Capture the cell that displays the provided text and extract its (X, Y) central coordinate. 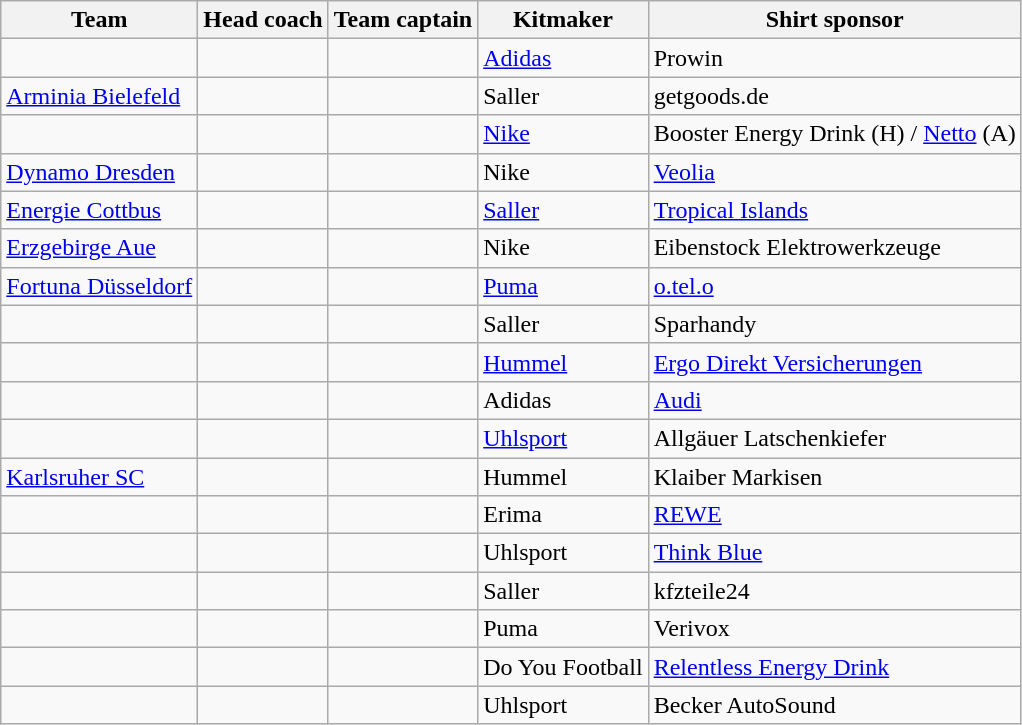
REWE (834, 515)
Booster Energy Drink (H) / Netto (A) (834, 134)
Ergo Direkt Versicherungen (834, 362)
Erima (563, 515)
Klaiber Markisen (834, 477)
Eibenstock Elektrowerkzeuge (834, 248)
Veolia (834, 172)
Prowin (834, 58)
Shirt sponsor (834, 20)
getgoods.de (834, 96)
Team (100, 20)
o.tel.o (834, 286)
Dynamo Dresden (100, 172)
Verivox (834, 629)
Arminia Bielefeld (100, 96)
Karlsruher SC (100, 477)
Kitmaker (563, 20)
Tropical Islands (834, 210)
Head coach (263, 20)
Team captain (403, 20)
Relentless Energy Drink (834, 667)
Energie Cottbus (100, 210)
Becker AutoSound (834, 705)
Do You Football (563, 667)
Erzgebirge Aue (100, 248)
Think Blue (834, 553)
Fortuna Düsseldorf (100, 286)
Audi (834, 400)
Allgäuer Latschenkiefer (834, 438)
kfzteile24 (834, 591)
Sparhandy (834, 324)
